Output the (X, Y) coordinate of the center of the cell containing the given text.  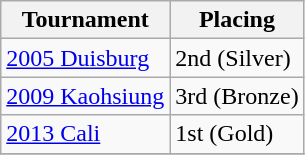
3rd (Bronze) (237, 96)
1st (Gold) (237, 134)
2005 Duisburg (86, 58)
2nd (Silver) (237, 58)
2013 Cali (86, 134)
2009 Kaohsiung (86, 96)
Tournament (86, 20)
Placing (237, 20)
